Search for the cell housing the specified text and yield its (x, y) center coordinate. 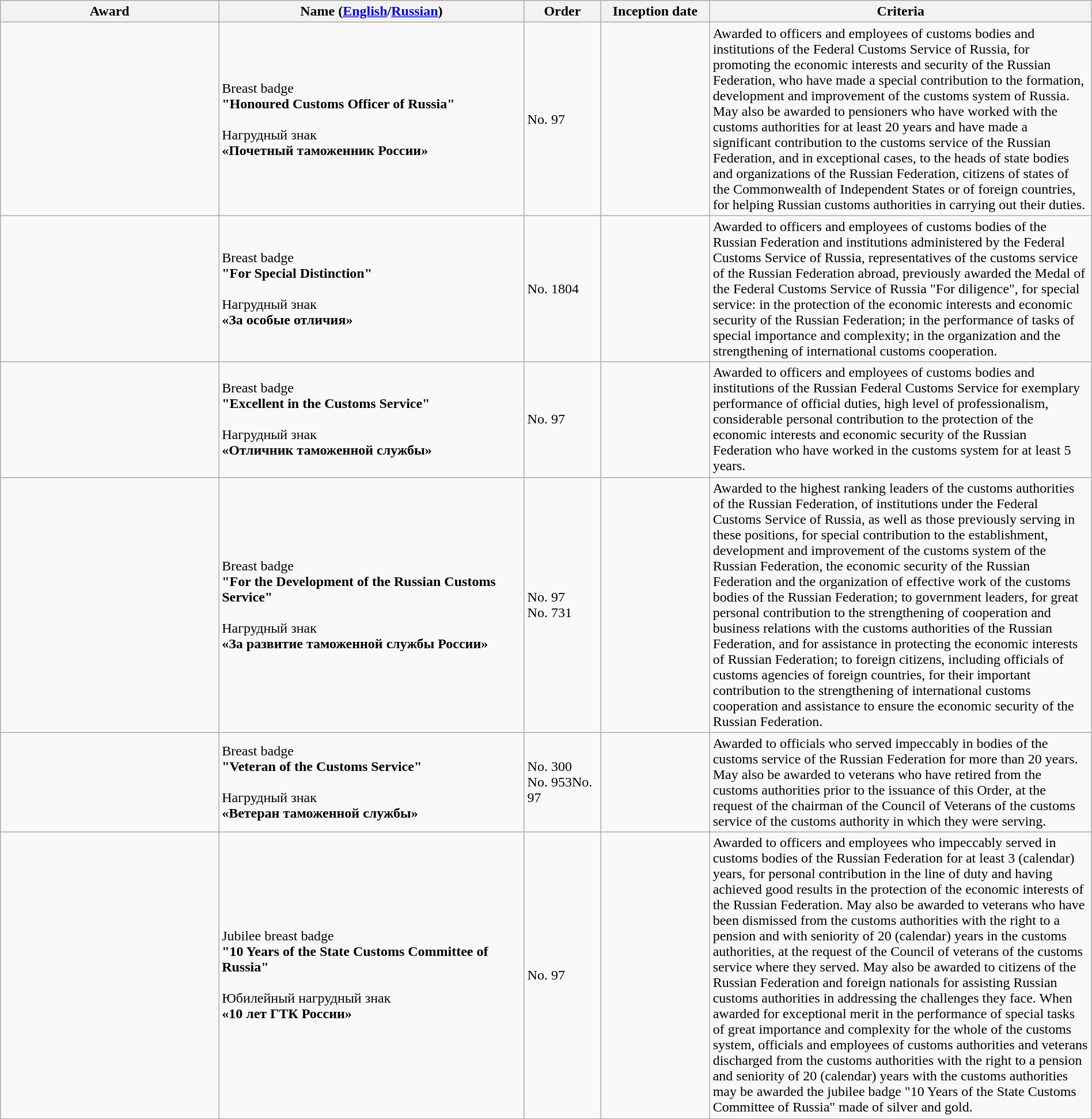
Criteria (901, 12)
Breast badge"Honoured Customs Officer of Russia"Нагрудный знак«Почетный таможенник России» (371, 119)
No. 300No. 953No. 97 (562, 782)
Breast badge"For the Development of the Russian Customs Service"Нагрудный знак«За развитие таможенной службы России» (371, 605)
Name (English/Russian) (371, 12)
No. 97No. 731 (562, 605)
Jubilee breast badge"10 Years of the State Customs Committee of Russia"Юбилейный нагрудный знак«10 лет ГТК России» (371, 975)
Award (109, 12)
Breast badge"Veteran of the Customs Service"Нагрудный знак«Ветеран таможенной службы» (371, 782)
No. 1804 (562, 289)
Inception date (655, 12)
Order (562, 12)
Breast badge"For Special Distinction"Нагрудный знак«За особые отличия» (371, 289)
Breast badge"Excellent in the Customs Service"Нагрудный знак«Отличник таможенной службы» (371, 419)
